Search for the cell housing the specified text and yield its [X, Y] center coordinate. 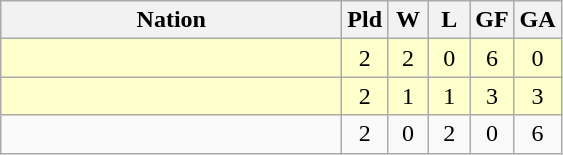
Pld [365, 20]
L [450, 20]
GF [492, 20]
Nation [172, 20]
GA [538, 20]
W [408, 20]
